Extract the (x, y) coordinate from the center of the cell holding the provided text.  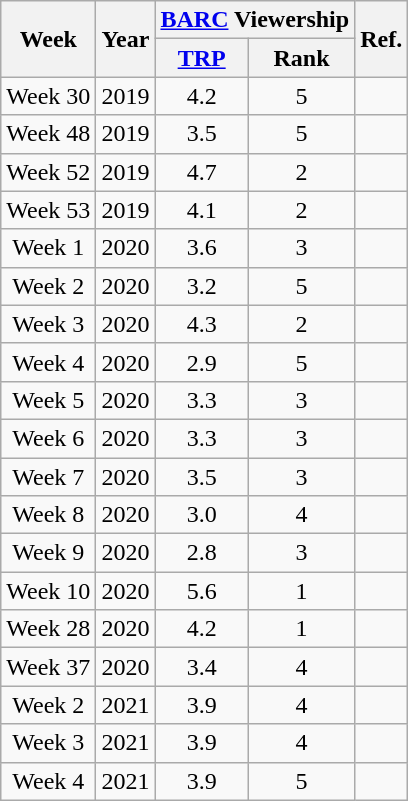
4.3 (202, 324)
Week (48, 39)
2.8 (202, 553)
Week 1 (48, 248)
4.1 (202, 210)
Week 8 (48, 515)
Week 6 (48, 438)
Week 5 (48, 400)
3.0 (202, 515)
3.2 (202, 286)
Week 53 (48, 210)
Week 52 (48, 172)
Week 28 (48, 629)
Ref. (382, 39)
Rank (301, 58)
Week 48 (48, 134)
3.4 (202, 667)
Week 37 (48, 667)
TRP (202, 58)
BARC Viewership (255, 20)
Week 10 (48, 591)
4.7 (202, 172)
Year (126, 39)
Week 30 (48, 96)
5.6 (202, 591)
Week 7 (48, 477)
Week 9 (48, 553)
3.6 (202, 248)
2.9 (202, 362)
